Provide the (x, y) coordinate of the cell's center where the given text is located.  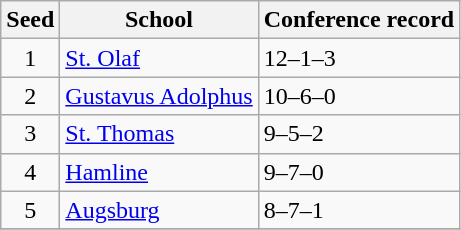
2 (30, 96)
School (159, 20)
9–7–0 (358, 172)
10–6–0 (358, 96)
St. Thomas (159, 134)
4 (30, 172)
5 (30, 210)
3 (30, 134)
Conference record (358, 20)
Hamline (159, 172)
12–1–3 (358, 58)
1 (30, 58)
9–5–2 (358, 134)
St. Olaf (159, 58)
Seed (30, 20)
8–7–1 (358, 210)
Gustavus Adolphus (159, 96)
Augsburg (159, 210)
